Determine the (x, y) coordinate at the center of the cell enclosing the given text.  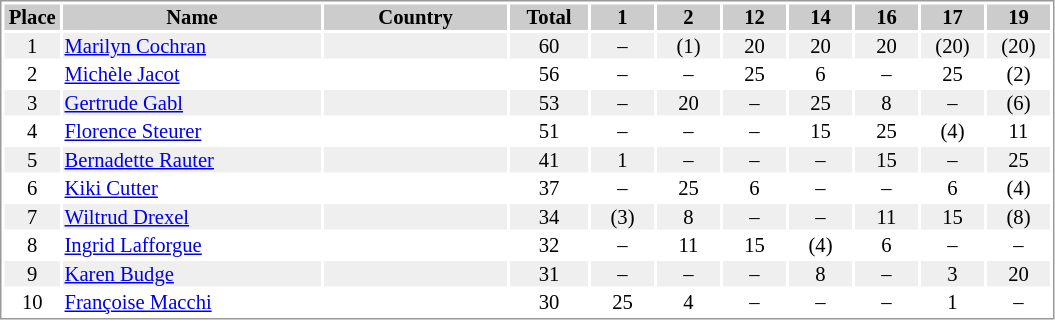
30 (549, 303)
7 (32, 217)
Françoise Macchi (192, 303)
Kiki Cutter (192, 189)
(8) (1018, 217)
37 (549, 189)
31 (549, 274)
Florence Steurer (192, 131)
56 (549, 75)
14 (820, 17)
Ingrid Lafforgue (192, 245)
Wiltrud Drexel (192, 217)
32 (549, 245)
(3) (622, 217)
Karen Budge (192, 274)
17 (952, 17)
53 (549, 103)
Bernadette Rauter (192, 160)
(6) (1018, 103)
Name (192, 17)
60 (549, 46)
Place (32, 17)
5 (32, 160)
Michèle Jacot (192, 75)
34 (549, 217)
(1) (688, 46)
41 (549, 160)
12 (754, 17)
9 (32, 274)
10 (32, 303)
19 (1018, 17)
Marilyn Cochran (192, 46)
51 (549, 131)
Total (549, 17)
Gertrude Gabl (192, 103)
Country (416, 17)
16 (886, 17)
(2) (1018, 75)
